Locate the cell with the specified text and output its [x, y] center coordinate. 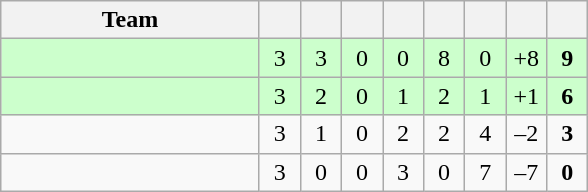
–2 [526, 134]
7 [486, 172]
4 [486, 134]
6 [568, 96]
–7 [526, 172]
+1 [526, 96]
9 [568, 58]
8 [444, 58]
Team [130, 20]
+8 [526, 58]
